Locate the cell with the specified text and output its (x, y) center coordinate. 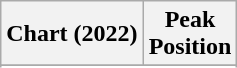
Peak Position (190, 34)
Chart (2022) (72, 34)
